Scan for the cell matching the given text and deliver its (x, y) coordinate at center. 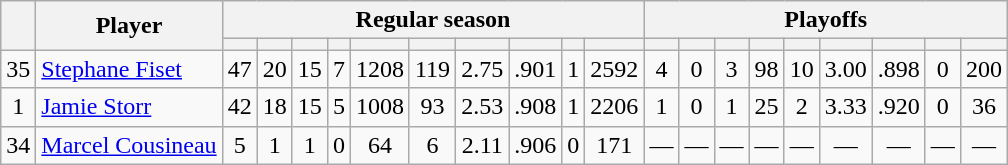
.906 (536, 145)
3 (732, 69)
2.75 (482, 69)
1008 (380, 107)
2 (802, 107)
2.53 (482, 107)
.920 (898, 107)
3.00 (846, 69)
Player (129, 26)
119 (432, 69)
2592 (614, 69)
2.11 (482, 145)
25 (766, 107)
18 (274, 107)
20 (274, 69)
.898 (898, 69)
Jamie Storr (129, 107)
6 (432, 145)
36 (984, 107)
64 (380, 145)
93 (432, 107)
3.33 (846, 107)
47 (240, 69)
2206 (614, 107)
10 (802, 69)
Stephane Fiset (129, 69)
42 (240, 107)
Marcel Cousineau (129, 145)
171 (614, 145)
7 (338, 69)
.908 (536, 107)
34 (18, 145)
Playoffs (826, 20)
98 (766, 69)
1208 (380, 69)
Regular season (433, 20)
4 (662, 69)
35 (18, 69)
200 (984, 69)
.901 (536, 69)
